Output the [x, y] coordinate of the center of the cell containing the given text.  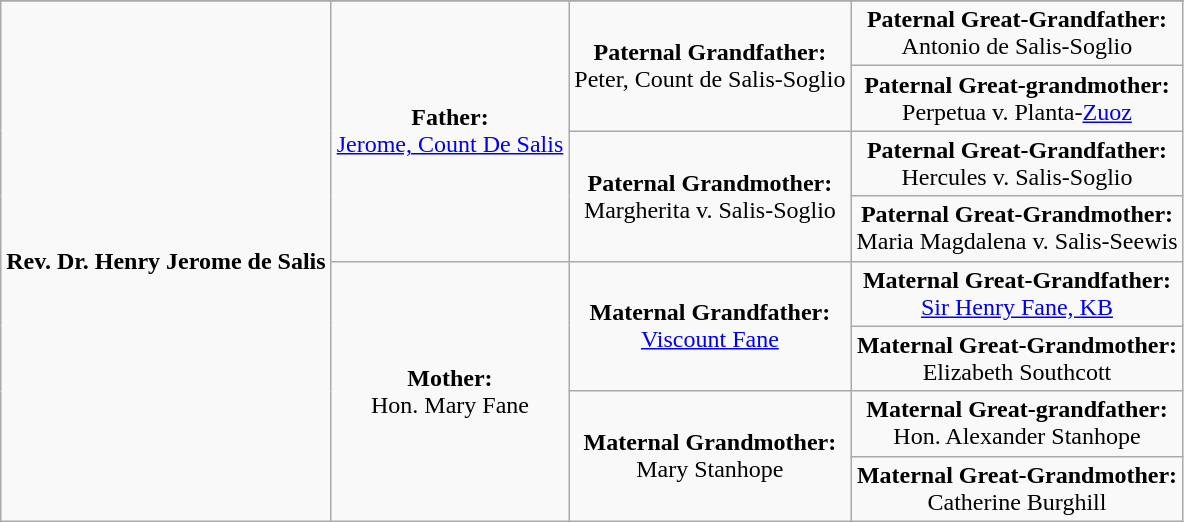
Maternal Great-Grandmother:Catherine Burghill [1017, 488]
Paternal Great-Grandmother:Maria Magdalena v. Salis-Seewis [1017, 228]
Father:Jerome, Count De Salis [450, 131]
Paternal Great-Grandfather:Hercules v. Salis-Soglio [1017, 164]
Paternal Grandfather:Peter, Count de Salis-Soglio [710, 66]
Mother:Hon. Mary Fane [450, 391]
Paternal Grandmother:Margherita v. Salis-Soglio [710, 196]
Maternal Great-grandfather:Hon. Alexander Stanhope [1017, 424]
Rev. Dr. Henry Jerome de Salis [166, 261]
Paternal Great-Grandfather:Antonio de Salis-Soglio [1017, 34]
Maternal Great-Grandfather:Sir Henry Fane, KB [1017, 294]
Paternal Great-grandmother:Perpetua v. Planta-Zuoz [1017, 98]
Maternal Grandfather:Viscount Fane [710, 326]
Maternal Great-Grandmother:Elizabeth Southcott [1017, 358]
Maternal Grandmother:Mary Stanhope [710, 456]
